Extract the [x, y] coordinate from the center of the cell holding the provided text.  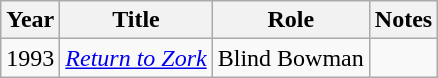
Year [30, 20]
Return to Zork [136, 58]
Notes [403, 20]
Title [136, 20]
Role [290, 20]
Blind Bowman [290, 58]
1993 [30, 58]
